Pinpoint the cell where the given text exists, returning its [X, Y] midpoint coordinate. 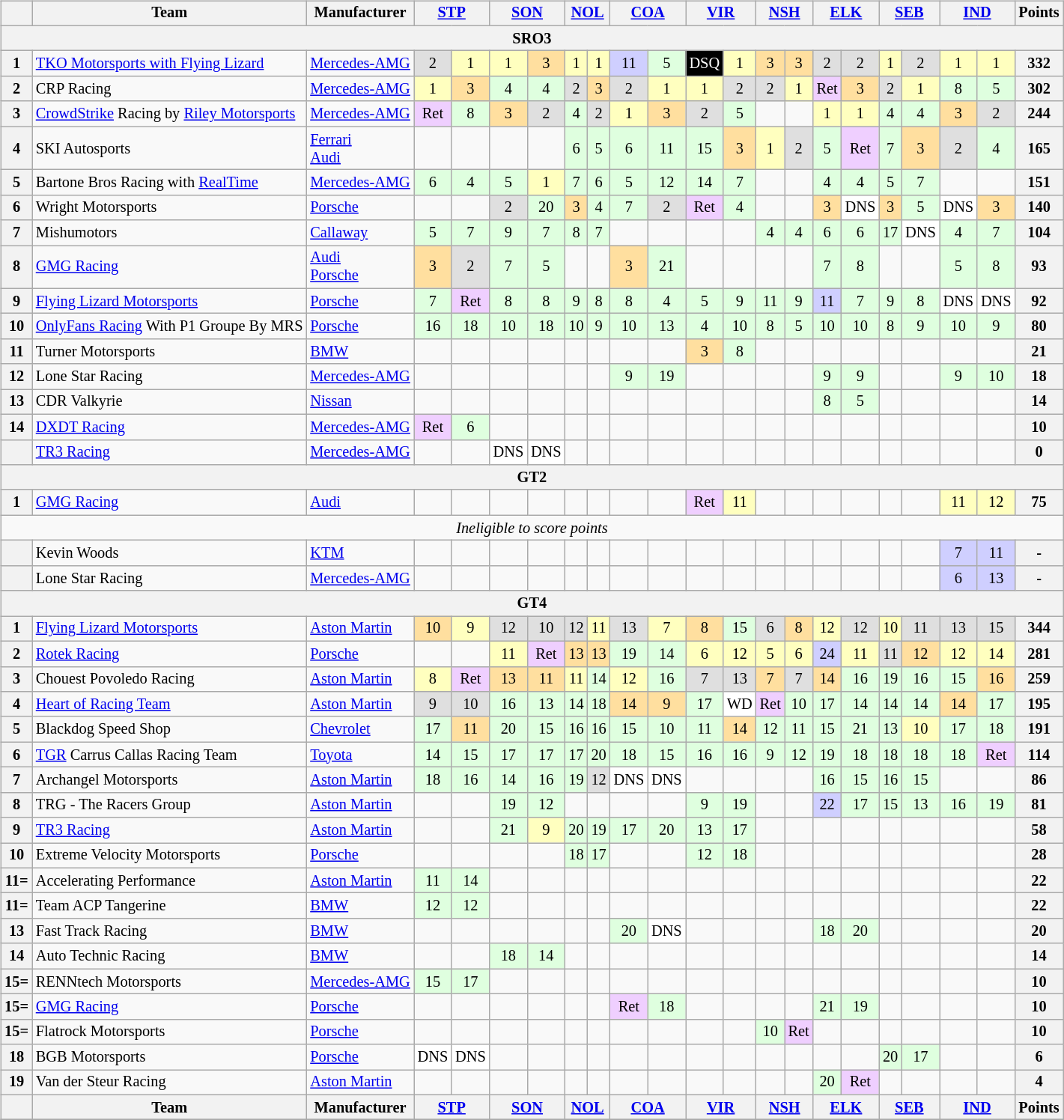
TKO Motorsports with Flying Lizard [169, 64]
CrowdStrike Racing by Riley Motorsports [169, 114]
195 [1039, 704]
SRO3 [532, 38]
28 [1039, 856]
302 [1039, 89]
AudiPorsche [359, 267]
151 [1039, 183]
165 [1039, 148]
75 [1039, 502]
RENNtech Motorsports [169, 981]
0 [1039, 452]
OnlyFans Racing With P1 Groupe By MRS [169, 326]
24 [827, 654]
281 [1039, 654]
WD [740, 704]
BGB Motorsports [169, 1057]
Chevrolet [359, 729]
Van der Steur Racing [169, 1083]
GT4 [532, 603]
Flatrock Motorsports [169, 1032]
Audi [359, 502]
Accelerating Performance [169, 880]
DSQ [705, 64]
58 [1039, 830]
Team ACP Tangerine [169, 906]
CRP Racing [169, 89]
Blackdog Speed Shop [169, 729]
332 [1039, 64]
Fast Track Racing [169, 931]
244 [1039, 114]
Turner Motorsports [169, 352]
86 [1039, 780]
SKI Autosports [169, 148]
93 [1039, 267]
Nissan [359, 402]
FerrariAudi [359, 148]
191 [1039, 729]
Rotek Racing [169, 654]
92 [1039, 301]
114 [1039, 755]
140 [1039, 207]
TRG - The Racers Group [169, 805]
Chouest Povoledo Racing [169, 679]
81 [1039, 805]
Mishumotors [169, 233]
Wright Motorsports [169, 207]
Callaway [359, 233]
Extreme Velocity Motorsports [169, 856]
Bartone Bros Racing with RealTime [169, 183]
Auto Technic Racing [169, 956]
104 [1039, 233]
Toyota [359, 755]
Archangel Motorsports [169, 780]
DXDT Racing [169, 427]
Ineligible to score points [532, 528]
Heart of Racing Team [169, 704]
TGR Carrus Callas Racing Team [169, 755]
80 [1039, 326]
KTM [359, 553]
344 [1039, 629]
Kevin Woods [169, 553]
GT2 [532, 478]
259 [1039, 679]
CDR Valkyrie [169, 402]
